Return [x, y] of the center of cell containing provided text 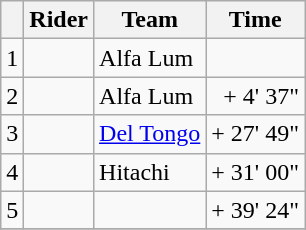
Del Tongo [150, 134]
+ 27' 49" [256, 134]
Rider [59, 20]
+ 39' 24" [256, 210]
Team [150, 20]
+ 4' 37" [256, 96]
4 [12, 172]
5 [12, 210]
1 [12, 58]
Hitachi [150, 172]
3 [12, 134]
2 [12, 96]
+ 31' 00" [256, 172]
Time [256, 20]
